Extract the (X, Y) coordinate from the center of the cell holding the provided text.  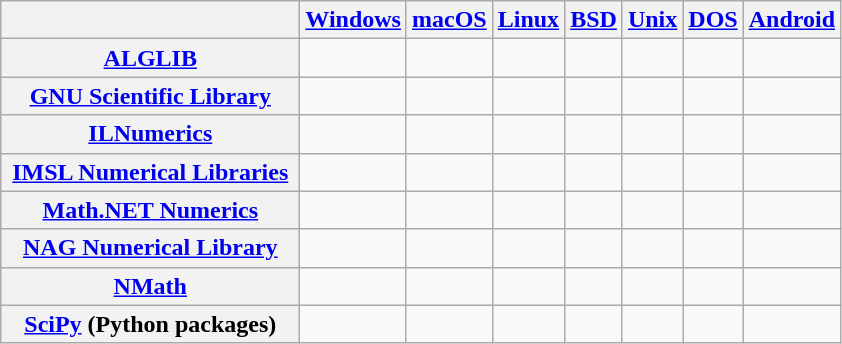
NAG Numerical Library (150, 248)
DOS (713, 20)
ALGLIB (150, 58)
Android (792, 20)
ILNumerics (150, 134)
macOS (449, 20)
Linux (528, 20)
Math.NET Numerics (150, 210)
BSD (594, 20)
GNU Scientific Library (150, 96)
Windows (354, 20)
IMSL Numerical Libraries (150, 172)
SciPy (Python packages) (150, 324)
Unix (652, 20)
NMath (150, 286)
